Search for the cell housing the specified text and yield its [x, y] center coordinate. 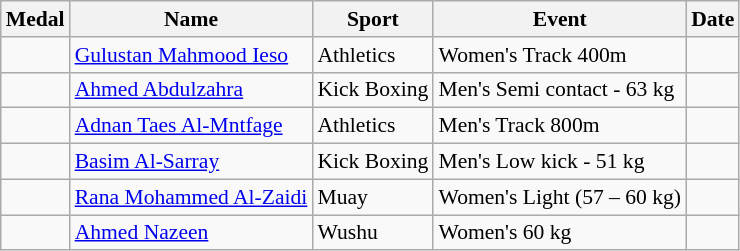
Ahmed Abdulzahra [192, 90]
Basim Al-Sarray [192, 162]
Date [712, 19]
Adnan Taes Al-Mntfage [192, 126]
Women's Track 400m [560, 55]
Men's Track 800m [560, 126]
Name [192, 19]
Men's Semi contact - 63 kg [560, 90]
Gulustan Mahmood Ieso [192, 55]
Women's 60 kg [560, 233]
Women's Light (57 – 60 kg) [560, 197]
Sport [372, 19]
Rana Mohammed Al-Zaidi [192, 197]
Men's Low kick - 51 kg [560, 162]
Muay [372, 197]
Wushu [372, 233]
Ahmed Nazeen [192, 233]
Event [560, 19]
Medal [36, 19]
